For the text-containing cell, return its midpoint in (X, Y) coordinate format. 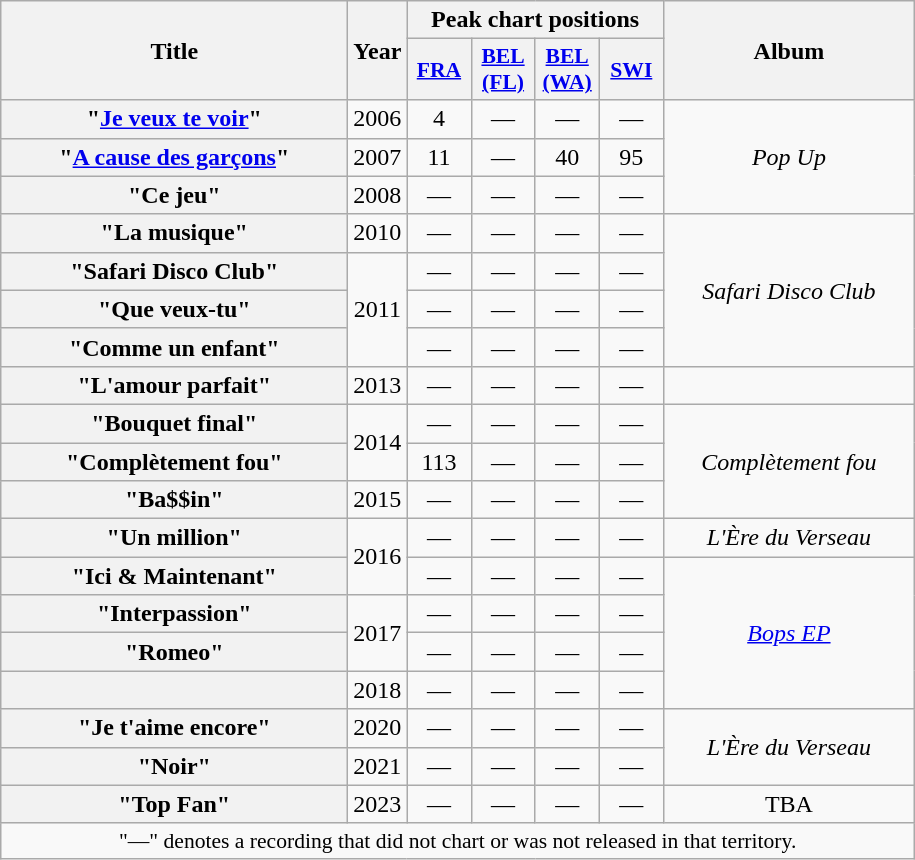
"Bouquet final" (174, 423)
Safari Disco Club (788, 290)
2023 (378, 804)
2020 (378, 728)
"Top Fan" (174, 804)
113 (439, 461)
2011 (378, 309)
2018 (378, 690)
2014 (378, 442)
Bops EP (788, 633)
"La musique" (174, 233)
"Interpassion" (174, 614)
TBA (788, 804)
2007 (378, 157)
40 (567, 157)
"Ici & Maintenant" (174, 576)
Album (788, 50)
"Comme un enfant" (174, 347)
Complètement fou (788, 461)
4 (439, 119)
Year (378, 50)
Pop Up (788, 157)
Title (174, 50)
"Je veux te voir" (174, 119)
FRA (439, 70)
"Ba$$in" (174, 500)
2010 (378, 233)
Peak chart positions (535, 20)
"Un million" (174, 538)
2013 (378, 385)
95 (631, 157)
"A cause des garçons" (174, 157)
2006 (378, 119)
"Que veux-tu" (174, 309)
"Safari Disco Club" (174, 271)
"Complètement fou" (174, 461)
"L'amour parfait" (174, 385)
BEL(FL) (503, 70)
2016 (378, 557)
11 (439, 157)
"—" denotes a recording that did not chart or was not released in that territory. (458, 841)
SWI (631, 70)
2017 (378, 633)
"Romeo" (174, 652)
2021 (378, 766)
"Je t'aime encore" (174, 728)
2015 (378, 500)
BEL(WA) (567, 70)
"Ce jeu" (174, 195)
"Noir" (174, 766)
2008 (378, 195)
